Detect which cell encompasses the target text, then output its (X, Y) center coordinate. 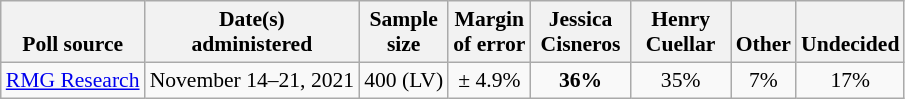
Samplesize (404, 32)
400 (LV) (404, 80)
17% (850, 80)
Poll source (73, 32)
Undecided (850, 32)
Other (764, 32)
36% (580, 80)
November 14–21, 2021 (252, 80)
35% (681, 80)
± 4.9% (489, 80)
Marginof error (489, 32)
RMG Research (73, 80)
JessicaCisneros (580, 32)
7% (764, 80)
HenryCuellar (681, 32)
Date(s)administered (252, 32)
